Identify which cell holds the provided text, then report its [X, Y] central coordinate. 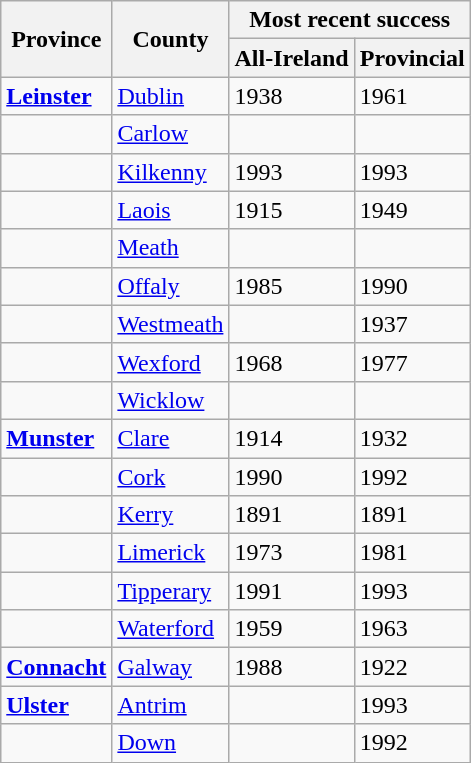
Ulster [56, 705]
Province [56, 39]
1932 [412, 438]
Carlow [170, 134]
County [170, 39]
1949 [412, 210]
1981 [412, 553]
1914 [292, 438]
Down [170, 743]
1985 [292, 286]
Limerick [170, 553]
Provincial [412, 58]
Munster [56, 438]
Cork [170, 477]
1922 [412, 667]
Wexford [170, 362]
1968 [292, 362]
1988 [292, 667]
All-Ireland [292, 58]
Most recent success [350, 20]
1959 [292, 629]
Connacht [56, 667]
1915 [292, 210]
Dublin [170, 96]
Laois [170, 210]
1937 [412, 324]
Waterford [170, 629]
Clare [170, 438]
1991 [292, 591]
Leinster [56, 96]
Wicklow [170, 400]
1977 [412, 362]
Galway [170, 667]
Tipperary [170, 591]
1961 [412, 96]
Antrim [170, 705]
1973 [292, 553]
Kilkenny [170, 172]
Westmeath [170, 324]
Meath [170, 248]
1938 [292, 96]
1963 [412, 629]
Offaly [170, 286]
Kerry [170, 515]
